For the text-containing cell, return its midpoint in [x, y] coordinate format. 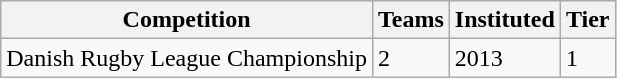
Teams [410, 20]
Danish Rugby League Championship [187, 58]
Competition [187, 20]
Tier [588, 20]
2013 [504, 58]
1 [588, 58]
Instituted [504, 20]
2 [410, 58]
